Capture the cell that displays the provided text and extract its [X, Y] central coordinate. 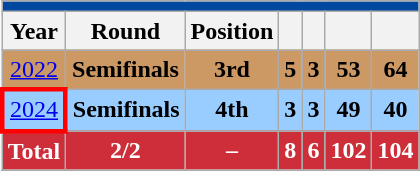
64 [396, 70]
2022 [34, 70]
53 [348, 70]
– [232, 150]
2/2 [126, 150]
2024 [34, 110]
102 [348, 150]
8 [290, 150]
Year [34, 31]
Total [34, 150]
6 [314, 150]
Position [232, 31]
104 [396, 150]
4th [232, 110]
Round [126, 31]
49 [348, 110]
40 [396, 110]
3rd [232, 70]
5 [290, 70]
